Detect which cell encompasses the target text, then output its [X, Y] center coordinate. 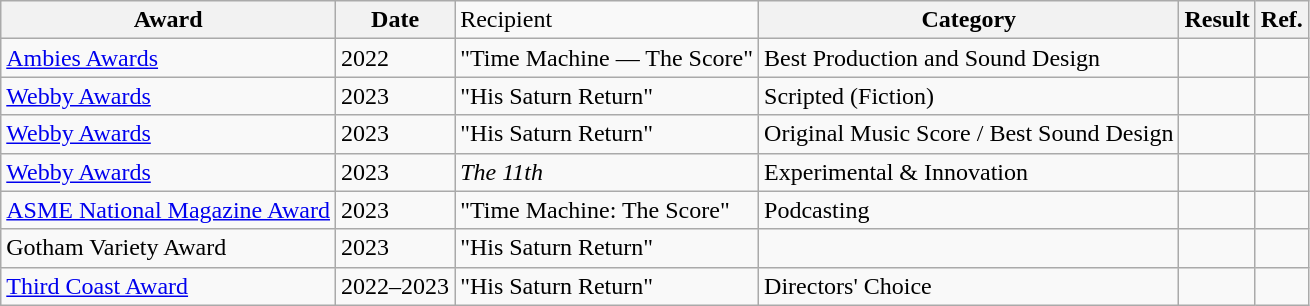
2022–2023 [396, 286]
Recipient [607, 20]
Original Music Score / Best Sound Design [969, 134]
Ambies Awards [168, 58]
Result [1217, 20]
Best Production and Sound Design [969, 58]
The 11th [607, 172]
2022 [396, 58]
Experimental & Innovation [969, 172]
Date [396, 20]
Ref. [1282, 20]
ASME National Magazine Award [168, 210]
"Time Machine — The Score" [607, 58]
"Time Machine: The Score" [607, 210]
Third Coast Award [168, 286]
Podcasting [969, 210]
Gotham Variety Award [168, 248]
Award [168, 20]
Category [969, 20]
Directors' Choice [969, 286]
Scripted (Fiction) [969, 96]
